Find where the given text appears and provide that cell's center as (x, y) coordinate. 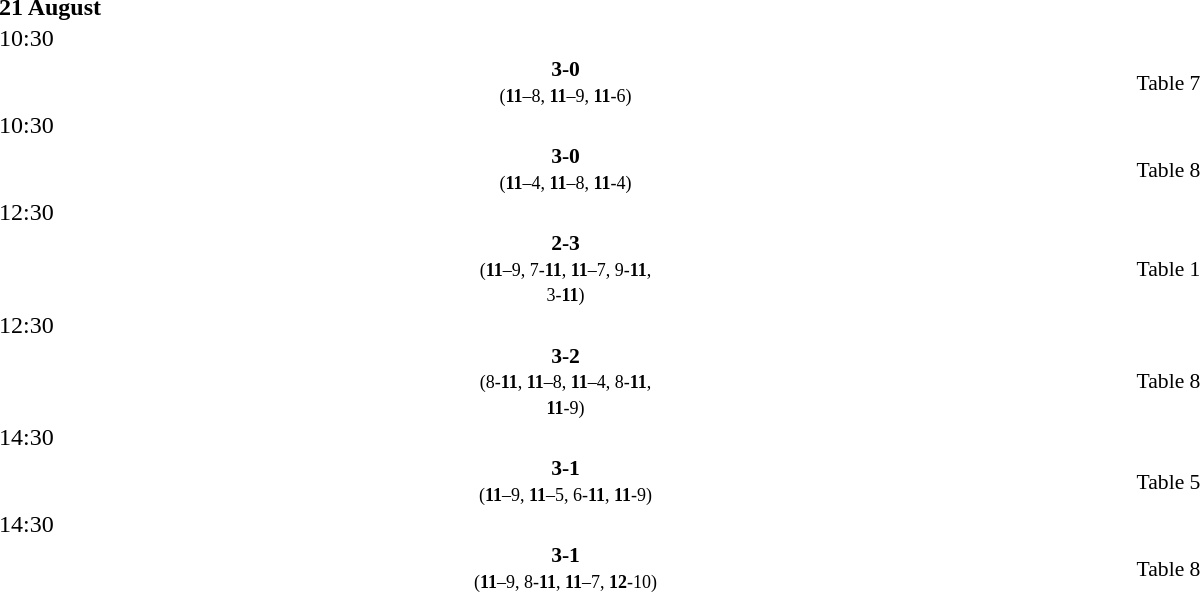
2-3 (11–9, 7-11, 11–7, 9-11, 3-11) (566, 269)
3-2 (8-11, 11–8, 11–4, 8-11, 11-9) (566, 382)
3-0 (11–4, 11–8, 11-4) (566, 169)
3-0 (11–8, 11–9, 11-6) (566, 82)
3-1 (11–9, 11–5, 6-11, 11-9) (566, 481)
